Determine the [X, Y] coordinate at the center of the cell enclosing the given text.  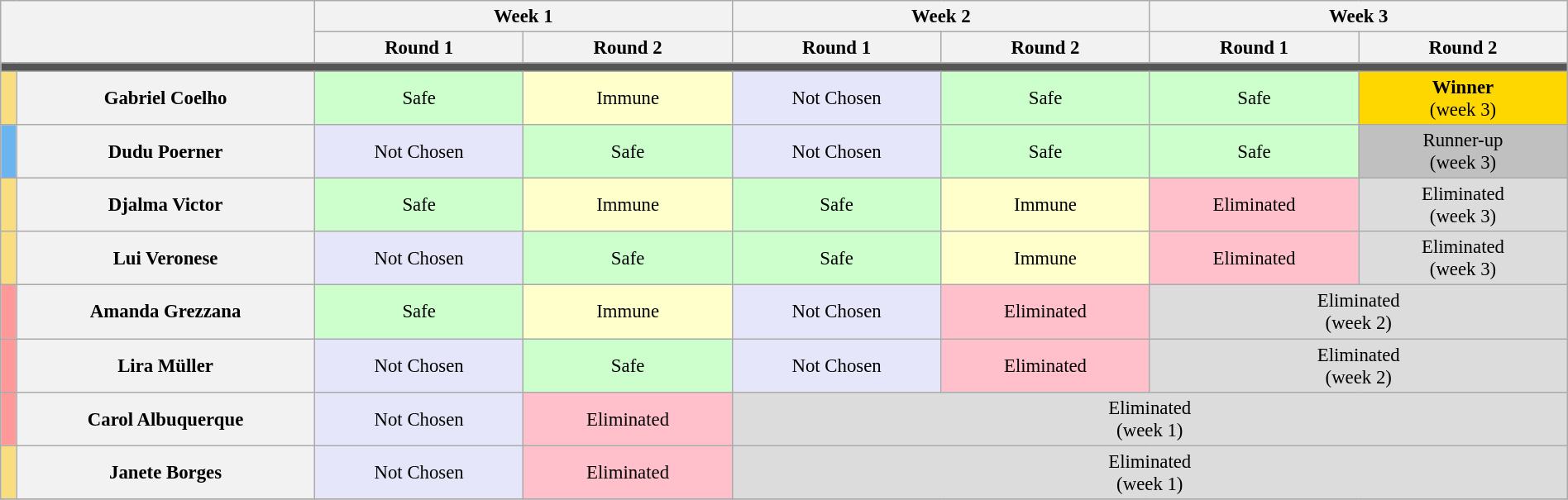
Lira Müller [165, 365]
Week 2 [941, 17]
Djalma Victor [165, 205]
Janete Borges [165, 473]
Carol Albuquerque [165, 418]
Winner(week 3) [1464, 99]
Lui Veronese [165, 258]
Runner-up(week 3) [1464, 152]
Dudu Poerner [165, 152]
Gabriel Coelho [165, 99]
Week 3 [1358, 17]
Amanda Grezzana [165, 312]
Week 1 [523, 17]
